Scan for the cell matching the given text and deliver its [X, Y] coordinate at center. 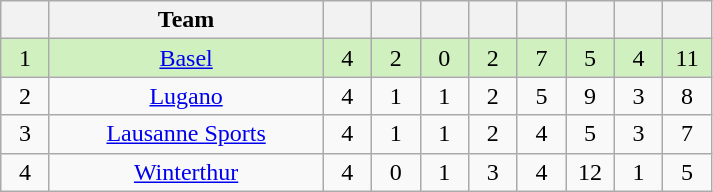
8 [688, 96]
Winterthur [186, 172]
Lausanne Sports [186, 134]
12 [590, 172]
Team [186, 20]
11 [688, 58]
Lugano [186, 96]
9 [590, 96]
Basel [186, 58]
